Provide the [x, y] coordinate of the cell's center where the given text is located.  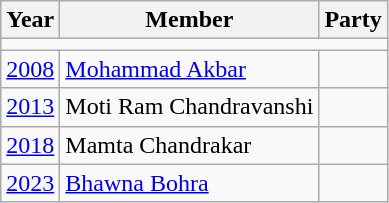
Mohammad Akbar [190, 69]
Moti Ram Chandravanshi [190, 107]
Member [190, 20]
Year [30, 20]
Party [353, 20]
Bhawna Bohra [190, 183]
2013 [30, 107]
2018 [30, 145]
Mamta Chandrakar [190, 145]
2008 [30, 69]
2023 [30, 183]
